Find where the given text appears and provide that cell's center as [x, y] coordinate. 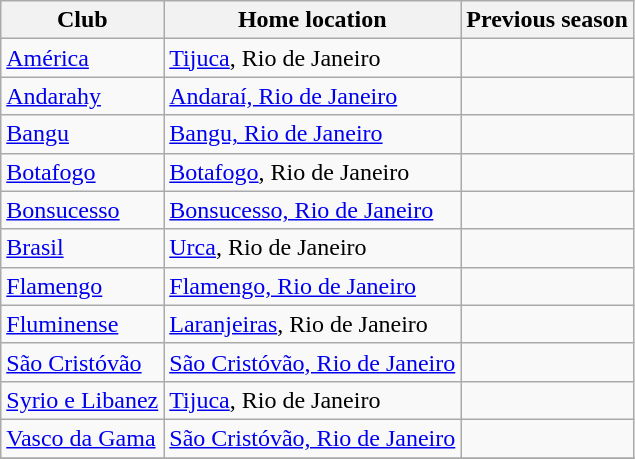
Flamengo, Rio de Janeiro [312, 286]
Urca, Rio de Janeiro [312, 248]
Bangu [82, 134]
Botafogo [82, 172]
Syrio e Libanez [82, 400]
Bonsucesso [82, 210]
Andarahy [82, 96]
Botafogo, Rio de Janeiro [312, 172]
Club [82, 20]
Andaraí, Rio de Janeiro [312, 96]
América [82, 58]
Previous season [548, 20]
Home location [312, 20]
Bangu, Rio de Janeiro [312, 134]
Bonsucesso, Rio de Janeiro [312, 210]
Flamengo [82, 286]
Laranjeiras, Rio de Janeiro [312, 324]
Vasco da Gama [82, 438]
Fluminense [82, 324]
Brasil [82, 248]
São Cristóvão [82, 362]
